Pinpoint the cell where the given text exists, returning its (x, y) midpoint coordinate. 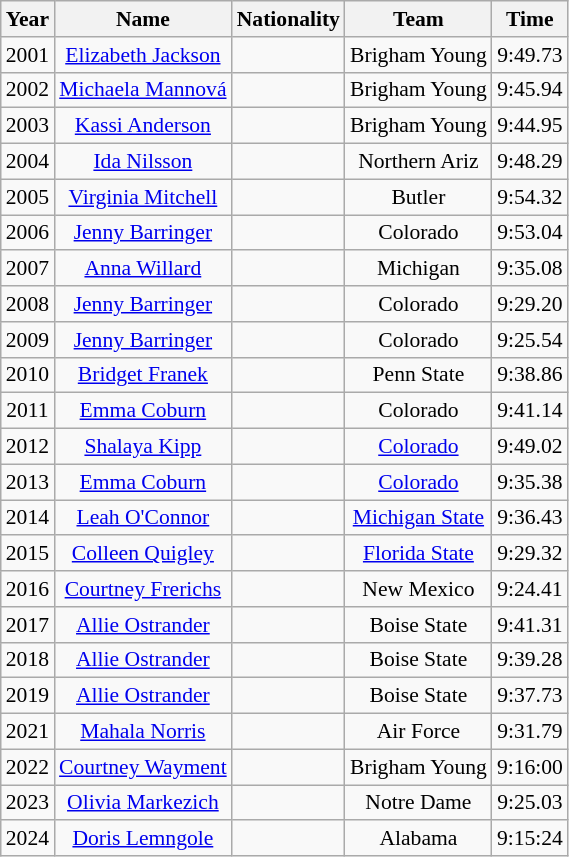
Bridget Franek (143, 375)
Kassi Anderson (143, 126)
9:25.03 (530, 803)
Olivia Markezich (143, 803)
Virginia Mitchell (143, 197)
9:54.32 (530, 197)
9:49.02 (530, 447)
9:25.54 (530, 340)
9:38.86 (530, 375)
Time (530, 19)
2023 (28, 803)
2021 (28, 732)
Doris Lemngole (143, 839)
2015 (28, 554)
2010 (28, 375)
Leah O'Connor (143, 518)
2006 (28, 233)
Florida State (418, 554)
2014 (28, 518)
9:35.38 (530, 482)
2016 (28, 589)
Michaela Mannová (143, 90)
2001 (28, 55)
9:44.95 (530, 126)
2019 (28, 696)
9:16:00 (530, 767)
9:45.94 (530, 90)
Penn State (418, 375)
9:41.31 (530, 625)
2008 (28, 304)
2007 (28, 269)
2012 (28, 447)
Michigan (418, 269)
9:39.28 (530, 660)
2002 (28, 90)
Air Force (418, 732)
Name (143, 19)
9:24.41 (530, 589)
9:29.20 (530, 304)
Notre Dame (418, 803)
Butler (418, 197)
9:41.14 (530, 411)
2009 (28, 340)
2018 (28, 660)
2013 (28, 482)
Courtney Frerichs (143, 589)
Shalaya Kipp (143, 447)
2017 (28, 625)
Michigan State (418, 518)
2005 (28, 197)
9:53.04 (530, 233)
2004 (28, 162)
9:48.29 (530, 162)
Courtney Wayment (143, 767)
Alabama (418, 839)
New Mexico (418, 589)
9:29.32 (530, 554)
Nationality (288, 19)
Colleen Quigley (143, 554)
2003 (28, 126)
9:36.43 (530, 518)
2024 (28, 839)
9:35.08 (530, 269)
2022 (28, 767)
Elizabeth Jackson (143, 55)
9:15:24 (530, 839)
Ida Nilsson (143, 162)
Team (418, 19)
9:49.73 (530, 55)
2011 (28, 411)
Anna Willard (143, 269)
Year (28, 19)
Mahala Norris (143, 732)
Northern Ariz (418, 162)
9:37.73 (530, 696)
9:31.79 (530, 732)
